Determine the [x, y] coordinate at the center of the cell enclosing the given text.  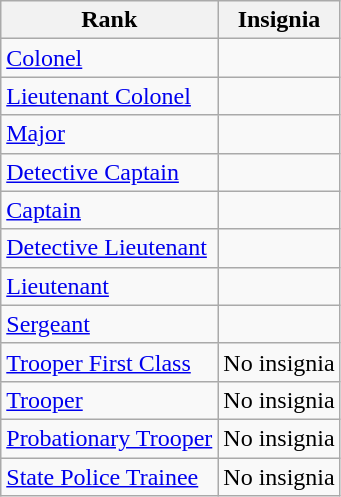
Captain [110, 210]
Major [110, 134]
Colonel [110, 58]
Detective Lieutenant [110, 248]
Sergeant [110, 324]
Insignia [279, 20]
Lieutenant [110, 286]
Trooper [110, 400]
Probationary Trooper [110, 438]
Trooper First Class [110, 362]
Detective Captain [110, 172]
State Police Trainee [110, 477]
Lieutenant Colonel [110, 96]
Rank [110, 20]
